Identify which cell holds the provided text, then report its [X, Y] central coordinate. 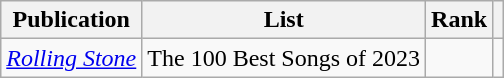
List [284, 20]
Rank [460, 20]
Rolling Stone [72, 58]
Publication [72, 20]
The 100 Best Songs of 2023 [284, 58]
